Return the (X, Y) coordinate for the center point of the cell that contains the specified text.  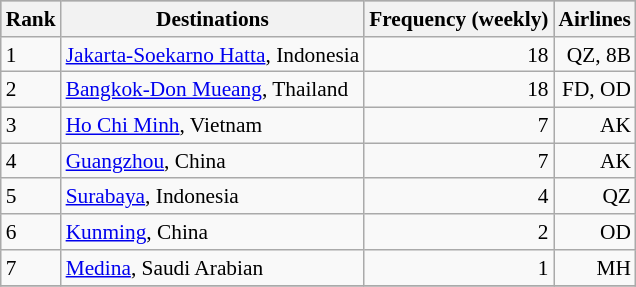
OD (595, 232)
Guangzhou, China (213, 161)
3 (31, 126)
QZ, 8B (595, 55)
MH (595, 268)
Surabaya, Indonesia (213, 197)
Rank (31, 19)
QZ (595, 197)
Bangkok-Don Mueang, Thailand (213, 90)
FD, OD (595, 90)
Frequency (weekly) (458, 19)
Ho Chi Minh, Vietnam (213, 126)
Airlines (595, 19)
Medina, Saudi Arabian (213, 268)
5 (31, 197)
Jakarta-Soekarno Hatta, Indonesia (213, 55)
6 (31, 232)
Destinations (213, 19)
Kunming, China (213, 232)
